Locate the cell with the specified text and output its [X, Y] center coordinate. 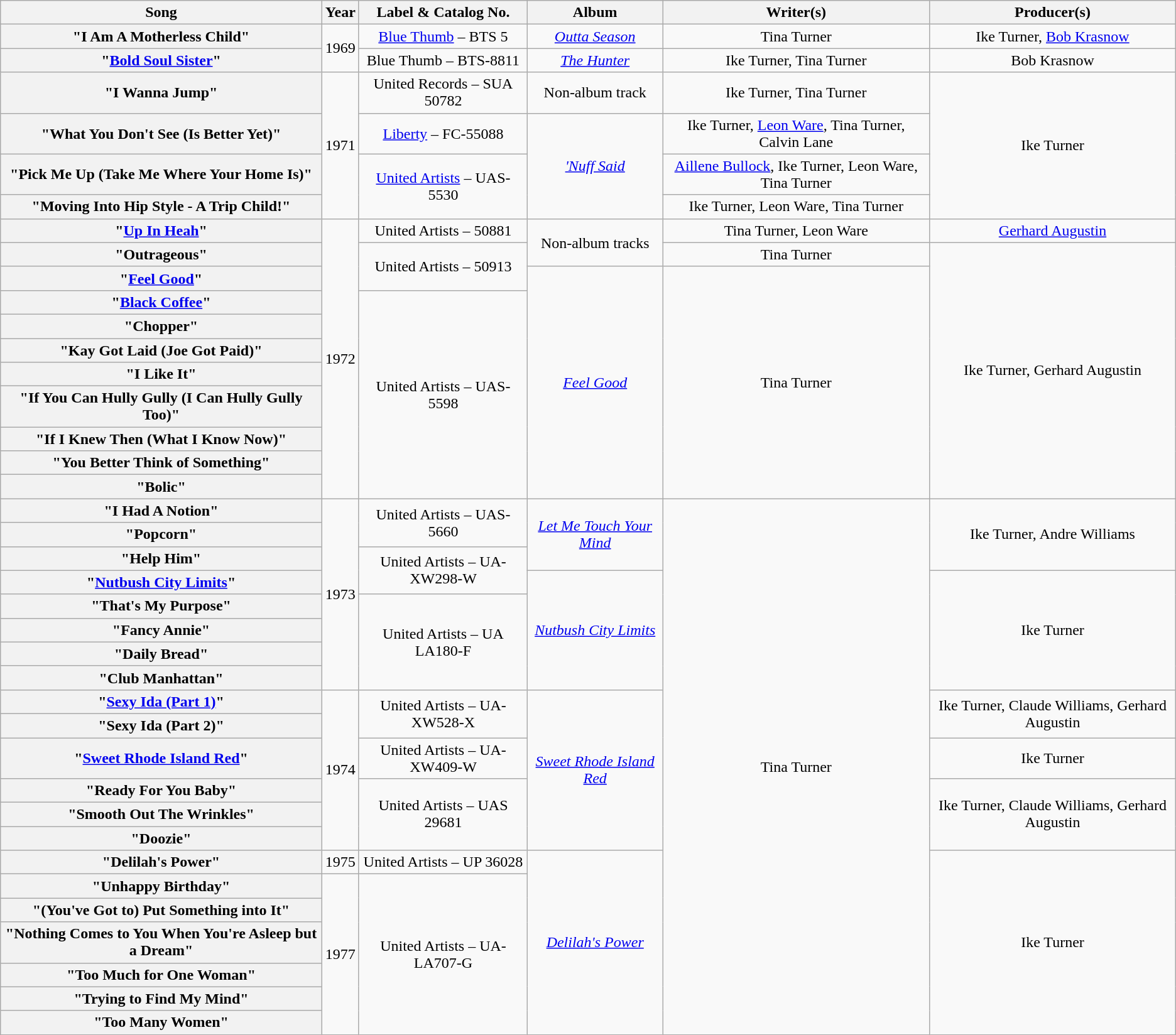
"Ready For You Baby" [161, 791]
"Too Much for One Woman" [161, 975]
"Sweet Rhode Island Red" [161, 757]
"You Better Think of Something" [161, 463]
United Artists – UAS-5598 [443, 394]
"Bold Soul Sister" [161, 60]
"I Wanna Jump" [161, 93]
1969 [340, 48]
1977 [340, 955]
"Chopper" [161, 326]
Year [340, 13]
"What You Don't See (Is Better Yet)" [161, 133]
Song [161, 13]
"If I Knew Then (What I Know Now)" [161, 439]
United Artists – 50913 [443, 266]
United Artists – UAS-5530 [443, 186]
Blue Thumb – BTS 5 [443, 36]
Gerhard Augustin [1053, 230]
"Kay Got Laid (Joe Got Paid)" [161, 350]
"Doozie" [161, 838]
"Sexy Ida (Part 1)" [161, 702]
"Nothing Comes to You When You're Asleep but a Dream" [161, 942]
"Outrageous" [161, 254]
United Artists – UAS-5660 [443, 523]
United Artists – UA LA180-F [443, 642]
Non-album tracks [596, 242]
"Up In Heah" [161, 230]
"I Like It" [161, 374]
"I Am A Motherless Child" [161, 36]
Non-album track [596, 93]
United Artists – UA-XW298-W [443, 570]
Delilah's Power [596, 942]
1973 [340, 594]
Sweet Rhode Island Red [596, 770]
Outta Season [596, 36]
1974 [340, 770]
United Artists – UA-LA707-G [443, 955]
United Artists – UAS 29681 [443, 815]
"Popcorn" [161, 534]
Bob Krasnow [1053, 60]
"Delilah's Power" [161, 862]
1972 [340, 359]
"If You Can Hully Gully (I Can Hully Gully Too)" [161, 407]
United Artists – UA-XW528-X [443, 713]
"That's My Purpose" [161, 606]
"Black Coffee" [161, 302]
Producer(s) [1053, 13]
Tina Turner, Leon Ware [797, 230]
"I Had A Notion" [161, 511]
Nutbush City Limits [596, 630]
Blue Thumb – BTS-8811 [443, 60]
"Help Him" [161, 558]
"Too Many Women" [161, 1022]
Aillene Bullock, Ike Turner, Leon Ware, Tina Turner [797, 175]
United Artists – 50881 [443, 230]
The Hunter [596, 60]
United Artists – UP 36028 [443, 862]
"Trying to Find My Mind" [161, 999]
"Moving Into Hip Style - A Trip Child!" [161, 207]
"Club Manhattan" [161, 678]
"(You've Got to) Put Something into It" [161, 910]
Liberty – FC-55088 [443, 133]
Album [596, 13]
Label & Catalog No. [443, 13]
Ike Turner, Leon Ware, Tina Turner [797, 207]
"Smooth Out The Wrinkles" [161, 815]
"Bolic" [161, 487]
Ike Turner, Leon Ware, Tina Turner, Calvin Lane [797, 133]
Let Me Touch Your Mind [596, 534]
"Sexy Ida (Part 2)" [161, 725]
"Feel Good" [161, 278]
"Nutbush City Limits" [161, 582]
United Records – SUA 50782 [443, 93]
1971 [340, 146]
1975 [340, 862]
"Daily Bread" [161, 654]
Writer(s) [797, 13]
Ike Turner, Andre Williams [1053, 534]
Ike Turner, Bob Krasnow [1053, 36]
Ike Turner, Gerhard Augustin [1053, 371]
United Artists – UA-XW409-W [443, 757]
'Nuff Said [596, 166]
"Fancy Annie" [161, 630]
"Unhappy Birthday" [161, 886]
"Pick Me Up (Take Me Where Your Home Is)" [161, 175]
Feel Good [596, 382]
